From the cell containing the given text, extract its center point as (x, y) coordinate. 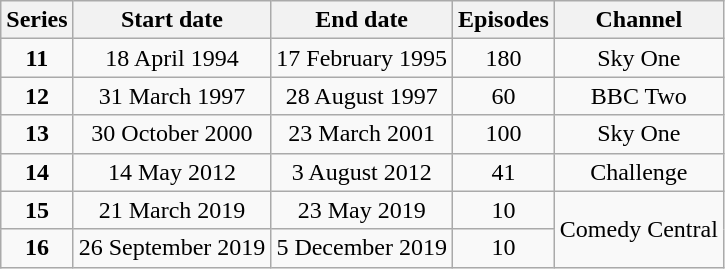
End date (362, 20)
BBC Two (638, 96)
Episodes (504, 20)
14 (37, 172)
28 August 1997 (362, 96)
17 February 1995 (362, 58)
23 March 2001 (362, 134)
Challenge (638, 172)
180 (504, 58)
41 (504, 172)
Series (37, 20)
5 December 2019 (362, 248)
3 August 2012 (362, 172)
16 (37, 248)
13 (37, 134)
Start date (172, 20)
14 May 2012 (172, 172)
12 (37, 96)
11 (37, 58)
23 May 2019 (362, 210)
31 March 1997 (172, 96)
Channel (638, 20)
26 September 2019 (172, 248)
21 March 2019 (172, 210)
15 (37, 210)
Comedy Central (638, 229)
100 (504, 134)
30 October 2000 (172, 134)
18 April 1994 (172, 58)
60 (504, 96)
